Pinpoint the cell where the given text exists, returning its [x, y] midpoint coordinate. 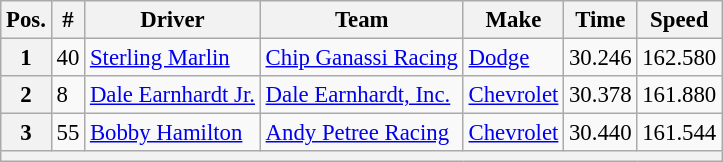
162.580 [680, 58]
Bobby Hamilton [173, 133]
161.544 [680, 133]
Pos. [26, 20]
Time [600, 20]
Make [513, 20]
1 [26, 58]
Andy Petree Racing [362, 133]
# [68, 20]
40 [68, 58]
30.378 [600, 95]
Speed [680, 20]
55 [68, 133]
Chip Ganassi Racing [362, 58]
Dodge [513, 58]
30.246 [600, 58]
2 [26, 95]
30.440 [600, 133]
161.880 [680, 95]
Sterling Marlin [173, 58]
Driver [173, 20]
3 [26, 133]
Dale Earnhardt Jr. [173, 95]
Dale Earnhardt, Inc. [362, 95]
8 [68, 95]
Team [362, 20]
